Output the [X, Y] coordinate of the center of the cell containing the given text.  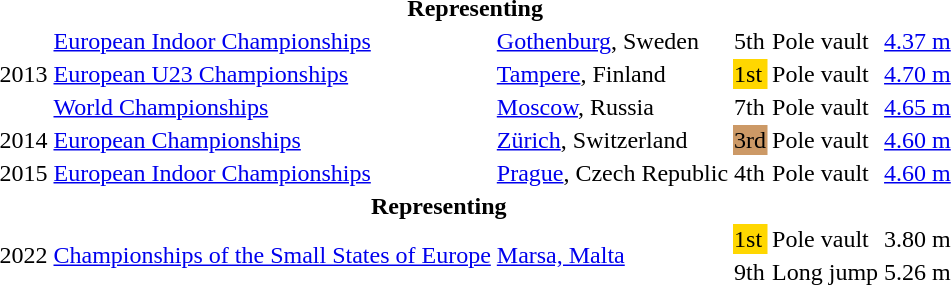
Moscow, Russia [612, 107]
Tampere, Finland [612, 74]
4th [750, 173]
European U23 Championships [272, 74]
World Championships [272, 107]
European Championships [272, 140]
5th [750, 41]
7th [750, 107]
Gothenburg, Sweden [612, 41]
3rd [750, 140]
Zürich, Switzerland [612, 140]
Prague, Czech Republic [612, 173]
